Identify which cell holds the provided text, then report its [x, y] central coordinate. 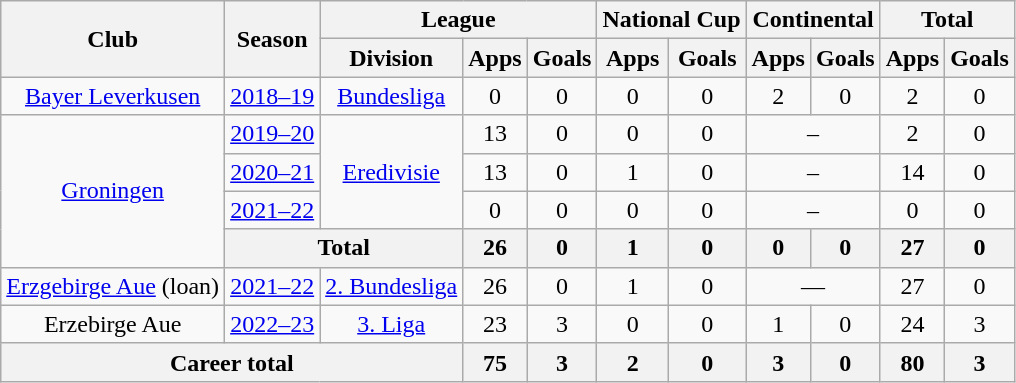
— [813, 286]
Season [272, 39]
Erzebirge Aue [113, 324]
League [458, 20]
Bundesliga [392, 96]
Eredivisie [392, 172]
2. Bundesliga [392, 286]
Career total [232, 362]
Continental [813, 20]
2019–20 [272, 134]
National Cup [672, 20]
80 [912, 362]
Erzgebirge Aue (loan) [113, 286]
2020–21 [272, 172]
Bayer Leverkusen [113, 96]
2022–23 [272, 324]
23 [495, 324]
Club [113, 39]
2018–19 [272, 96]
Groningen [113, 191]
14 [912, 172]
Division [392, 58]
24 [912, 324]
75 [495, 362]
3. Liga [392, 324]
